Pinpoint the cell where the given text exists, returning its (X, Y) midpoint coordinate. 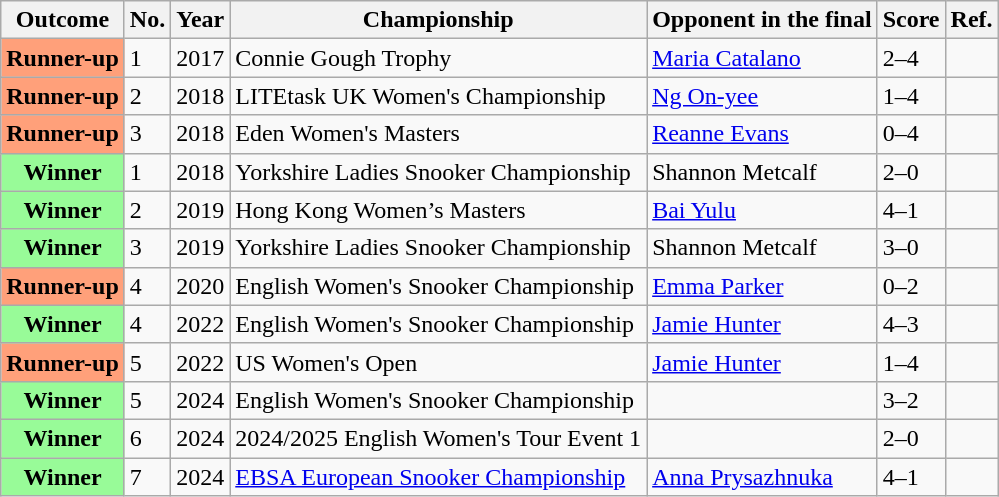
4–3 (911, 324)
Score (911, 20)
Hong Kong Women’s Masters (438, 210)
Ref. (972, 20)
Reanne Evans (762, 134)
Outcome (63, 20)
Eden Women's Masters (438, 134)
Championship (438, 20)
7 (147, 477)
2020 (200, 286)
US Women's Open (438, 362)
6 (147, 438)
Maria Catalano (762, 58)
0–4 (911, 134)
Year (200, 20)
Opponent in the final (762, 20)
Bai Yulu (762, 210)
2024/2025 English Women's Tour Event 1 (438, 438)
LITEtask UK Women's Championship (438, 96)
Emma Parker (762, 286)
3–2 (911, 400)
Ng On-yee (762, 96)
Connie Gough Trophy (438, 58)
3–0 (911, 248)
2–4 (911, 58)
No. (147, 20)
EBSA European Snooker Championship (438, 477)
Anna Prysazhnuka (762, 477)
2017 (200, 58)
0–2 (911, 286)
